Extract the [X, Y] coordinate from the center of the cell holding the provided text.  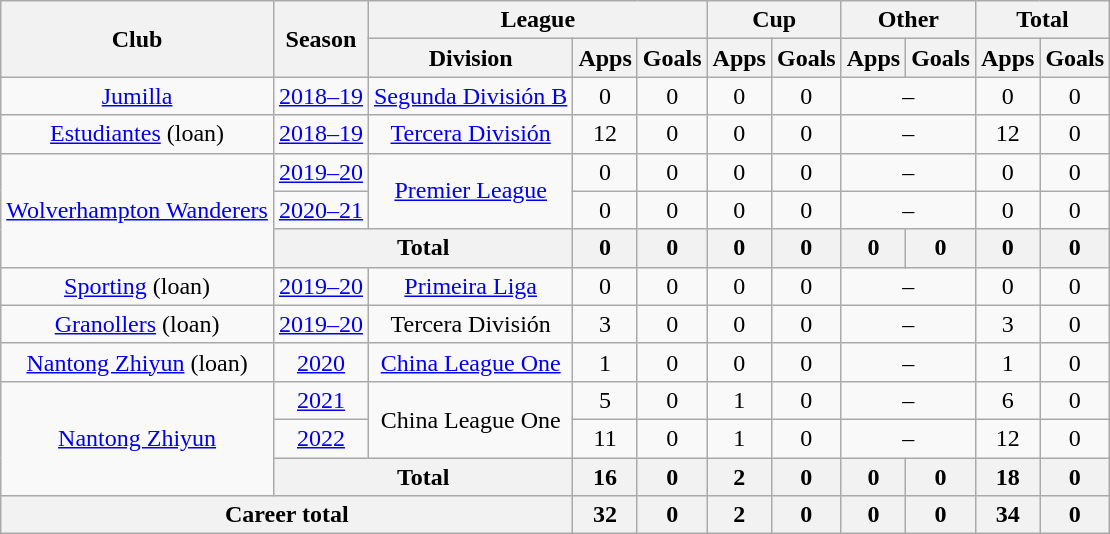
Nantong Zhiyun (loan) [138, 362]
5 [605, 400]
Other [908, 20]
11 [605, 438]
Season [320, 39]
32 [605, 515]
League [538, 20]
Primeira Liga [470, 286]
2021 [320, 400]
Segunda División B [470, 96]
Estudiantes (loan) [138, 134]
Jumilla [138, 96]
18 [1007, 477]
Club [138, 39]
Nantong Zhiyun [138, 438]
Division [470, 58]
Granollers (loan) [138, 324]
Cup [774, 20]
16 [605, 477]
34 [1007, 515]
Premier League [470, 191]
Sporting (loan) [138, 286]
6 [1007, 400]
Wolverhampton Wanderers [138, 210]
2020 [320, 362]
2022 [320, 438]
Career total [287, 515]
2020–21 [320, 210]
